Return the [X, Y] coordinate for the center point of the cell that contains the specified text.  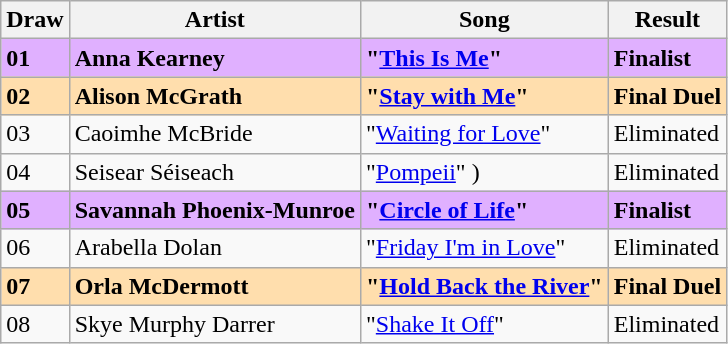
05 [35, 210]
"Circle of Life" [484, 210]
"This Is Me" [484, 58]
"Hold Back the River" [484, 286]
01 [35, 58]
Orla McDermott [214, 286]
Arabella Dolan [214, 248]
"Waiting for Love" [484, 134]
Song [484, 20]
08 [35, 324]
Result [667, 20]
Anna Kearney [214, 58]
06 [35, 248]
"Shake It Off" [484, 324]
"Pompeii" ) [484, 172]
"Friday I'm in Love" [484, 248]
04 [35, 172]
02 [35, 96]
"Stay with Me" [484, 96]
Draw [35, 20]
Alison McGrath [214, 96]
Caoimhe McBride [214, 134]
07 [35, 286]
Seisear Séiseach [214, 172]
Skye Murphy Darrer [214, 324]
03 [35, 134]
Savannah Phoenix-Munroe [214, 210]
Artist [214, 20]
